Provide the (X, Y) coordinate of the cell's center where the given text is located.  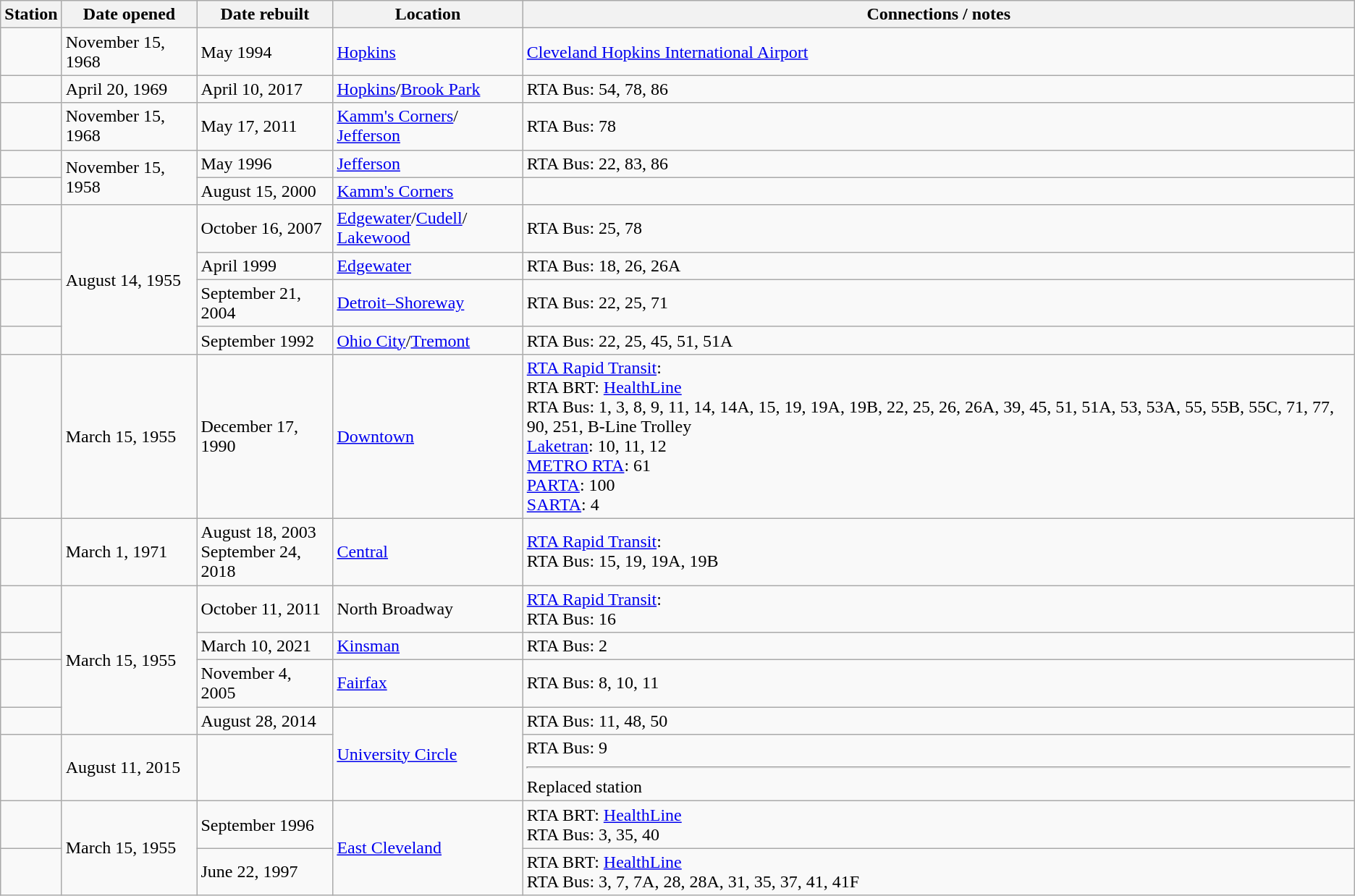
Fairfax (428, 683)
Edgewater (428, 266)
RTA Bus: 2 (938, 646)
RTA Bus: 22, 83, 86 (938, 164)
April 10, 2017 (265, 89)
March 10, 2021 (265, 646)
RTA BRT: HealthLine RTA Bus: 3, 7, 7A, 28, 28A, 31, 35, 37, 41, 41F (938, 871)
Cleveland Hopkins International Airport (938, 52)
August 28, 2014 (265, 721)
RTA Bus: 11, 48, 50 (938, 721)
September 1996 (265, 825)
Downtown (428, 436)
May 1994 (265, 52)
May 17, 2011 (265, 126)
RTA Bus: 78 (938, 126)
Jefferson (428, 164)
Detroit–Shoreway (428, 303)
RTA Bus: 22, 25, 71 (938, 303)
RTA Bus: 25, 78 (938, 229)
August 15, 2000 (265, 191)
Ohio City/Tremont (428, 340)
Central (428, 551)
East Cleveland (428, 848)
December 17, 1990 (265, 436)
August 11, 2015 (129, 768)
RTA Bus: 18, 26, 26A (938, 266)
September 1992 (265, 340)
Date opened (129, 14)
September 21, 2004 (265, 303)
May 1996 (265, 164)
August 14, 1955 (129, 279)
Date rebuilt (265, 14)
April 1999 (265, 266)
RTA Rapid Transit: RTA Bus: 16 (938, 608)
August 18, 2003September 24, 2018 (265, 551)
Kamm's Corners (428, 191)
Connections / notes (938, 14)
RTA Bus: 9 Replaced station (938, 768)
Kamm's Corners/Jefferson (428, 126)
Kinsman (428, 646)
RTA BRT: HealthLine RTA Bus: 3, 35, 40 (938, 825)
Hopkins/Brook Park (428, 89)
Station (31, 14)
October 11, 2011 (265, 608)
November 4, 2005 (265, 683)
University Circle (428, 754)
RTA Rapid Transit: RTA Bus: 15, 19, 19A, 19B (938, 551)
RTA Bus: 22, 25, 45, 51, 51A (938, 340)
June 22, 1997 (265, 871)
North Broadway (428, 608)
Edgewater/Cudell/Lakewood (428, 229)
RTA Bus: 8, 10, 11 (938, 683)
RTA Bus: 54, 78, 86 (938, 89)
April 20, 1969 (129, 89)
Location (428, 14)
Hopkins (428, 52)
November 15, 1958 (129, 177)
October 16, 2007 (265, 229)
March 1, 1971 (129, 551)
